Output the (x, y) coordinate of the center of the cell containing the given text.  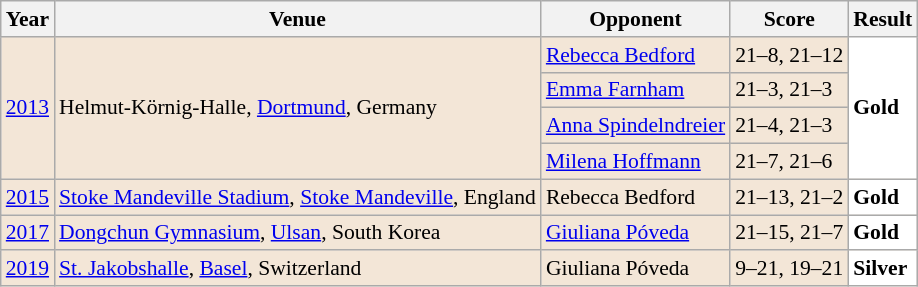
2017 (28, 233)
Helmut-Körnig-Halle, Dortmund, Germany (298, 108)
21–13, 21–2 (789, 197)
2019 (28, 269)
21–15, 21–7 (789, 233)
Emma Farnham (636, 90)
Year (28, 19)
Stoke Mandeville Stadium, Stoke Mandeville, England (298, 197)
21–4, 21–3 (789, 126)
St. Jakobshalle, Basel, Switzerland (298, 269)
21–3, 21–3 (789, 90)
Silver (882, 269)
Opponent (636, 19)
Result (882, 19)
Score (789, 19)
Milena Hoffmann (636, 162)
Dongchun Gymnasium, Ulsan, South Korea (298, 233)
21–7, 21–6 (789, 162)
Anna Spindelndreier (636, 126)
2013 (28, 108)
21–8, 21–12 (789, 55)
Venue (298, 19)
9–21, 19–21 (789, 269)
2015 (28, 197)
